Return the [X, Y] coordinate for the center point of the cell that contains the specified text.  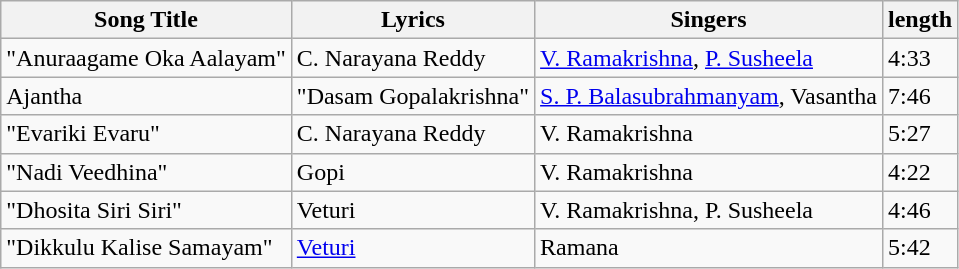
"Dasam Gopalakrishna" [412, 96]
"Evariki Evaru" [146, 134]
Ajantha [146, 96]
Song Title [146, 20]
4:33 [920, 58]
"Dhosita Siri Siri" [146, 210]
Ramana [709, 248]
"Nadi Veedhina" [146, 172]
"Dikkulu Kalise Samayam" [146, 248]
Gopi [412, 172]
S. P. Balasubrahmanyam, Vasantha [709, 96]
5:27 [920, 134]
7:46 [920, 96]
4:22 [920, 172]
Singers [709, 20]
4:46 [920, 210]
length [920, 20]
Lyrics [412, 20]
"Anuraagame Oka Aalayam" [146, 58]
5:42 [920, 248]
